Determine the [x, y] coordinate at the center of the cell enclosing the given text.  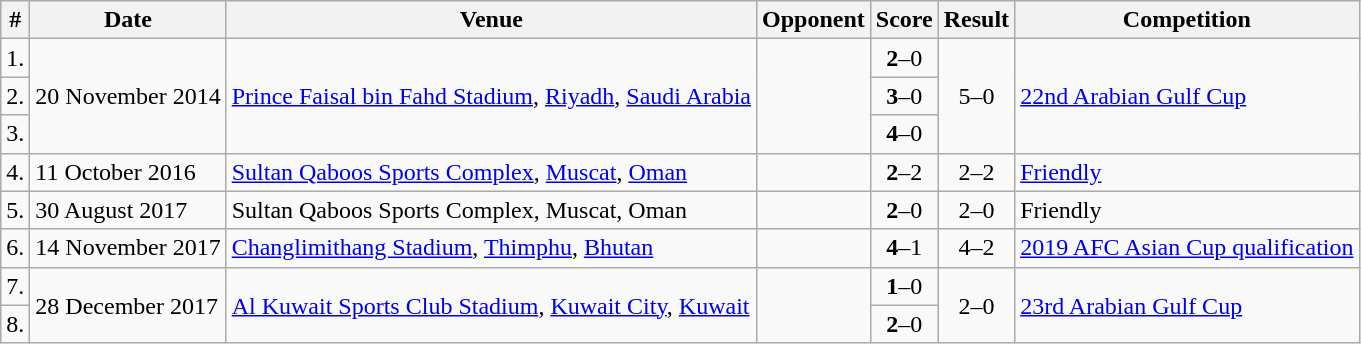
11 October 2016 [128, 172]
4. [16, 172]
8. [16, 324]
4–1 [904, 248]
Result [976, 20]
Competition [1187, 20]
3. [16, 134]
6. [16, 248]
5–0 [976, 96]
28 December 2017 [128, 305]
4–2 [976, 248]
2. [16, 96]
Prince Faisal bin Fahd Stadium, Riyadh, Saudi Arabia [491, 96]
Changlimithang Stadium, Thimphu, Bhutan [491, 248]
1. [16, 58]
14 November 2017 [128, 248]
7. [16, 286]
# [16, 20]
Venue [491, 20]
Date [128, 20]
2019 AFC Asian Cup qualification [1187, 248]
1–0 [904, 286]
Al Kuwait Sports Club Stadium, Kuwait City, Kuwait [491, 305]
4–0 [904, 134]
22nd Arabian Gulf Cup [1187, 96]
23rd Arabian Gulf Cup [1187, 305]
30 August 2017 [128, 210]
20 November 2014 [128, 96]
Opponent [814, 20]
3–0 [904, 96]
5. [16, 210]
Score [904, 20]
